Determine the [X, Y] coordinate at the center of the cell enclosing the given text.  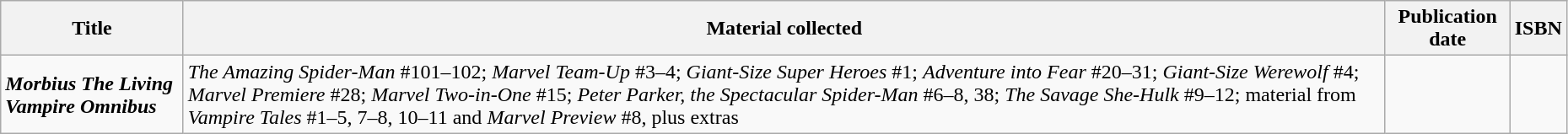
Title [92, 29]
Morbius The Living Vampire Omnibus [92, 94]
ISBN [1538, 29]
Publication date [1447, 29]
Material collected [784, 29]
